From the cell containing the given text, extract its center point as [X, Y] coordinate. 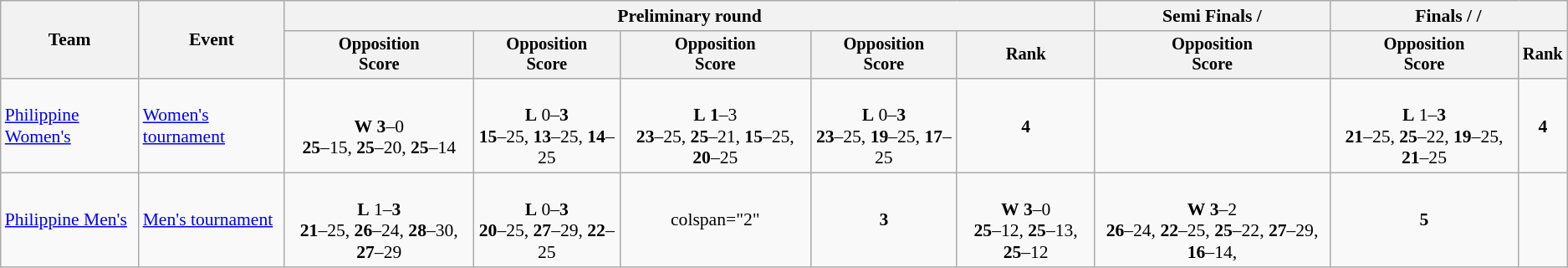
Men's tournament [212, 220]
Event [212, 40]
Philippine Men's [70, 220]
W 3–0 25–15, 25–20, 25–14 [379, 126]
Philippine Women's [70, 126]
W 3–0 25–12, 25–13, 25–12 [1025, 220]
L 0–3 23–25, 19–25, 17–25 [883, 126]
colspan="2" [715, 220]
3 [883, 220]
Team [70, 40]
L 0–3 20–25, 27–29, 22–25 [547, 220]
Finals / / [1448, 16]
Preliminary round [689, 16]
L 1–3 21–25, 25–22, 19–25, 21–25 [1424, 126]
L 1–3 21–25, 26–24, 28–30, 27–29 [379, 220]
Women's tournament [212, 126]
5 [1424, 220]
L 0–3 15–25, 13–25, 14–25 [547, 126]
L 1–3 23–25, 25–21, 15–25, 20–25 [715, 126]
Semi Finals / [1213, 16]
W 3–2 26–24, 22–25, 25–22, 27–29, 16–14, [1213, 220]
